Scan for the cell matching the given text and deliver its (X, Y) coordinate at center. 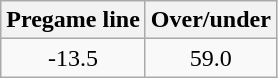
Over/under (210, 20)
59.0 (210, 58)
Pregame line (74, 20)
-13.5 (74, 58)
